Pinpoint the cell where the given text exists, returning its (X, Y) midpoint coordinate. 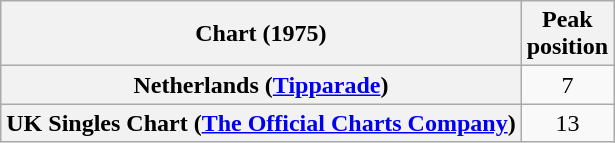
Peakposition (567, 34)
13 (567, 123)
Netherlands (Tipparade) (261, 85)
7 (567, 85)
Chart (1975) (261, 34)
UK Singles Chart (The Official Charts Company) (261, 123)
